From the cell containing the given text, extract its center point as (x, y) coordinate. 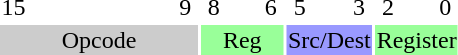
Register (416, 40)
Reg (242, 40)
Src/Dest (329, 40)
Opcode (99, 40)
